Return the [X, Y] coordinate for the center point of the cell that contains the specified text.  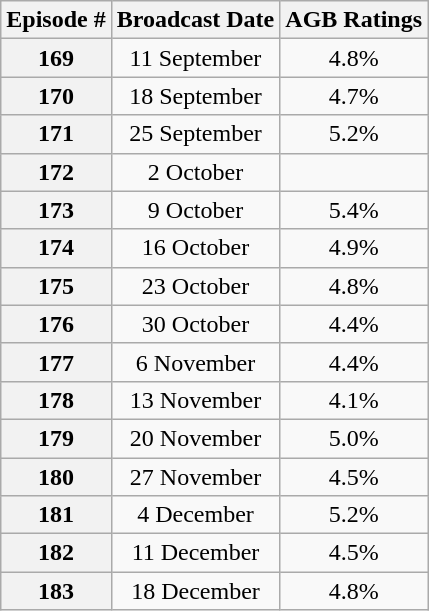
Broadcast Date [196, 20]
23 October [196, 286]
27 November [196, 477]
172 [56, 172]
18 December [196, 591]
170 [56, 96]
13 November [196, 400]
174 [56, 248]
16 October [196, 248]
20 November [196, 438]
9 October [196, 210]
4.1% [354, 400]
11 December [196, 553]
178 [56, 400]
2 October [196, 172]
175 [56, 286]
180 [56, 477]
18 September [196, 96]
179 [56, 438]
169 [56, 58]
183 [56, 591]
176 [56, 324]
177 [56, 362]
AGB Ratings [354, 20]
4.7% [354, 96]
173 [56, 210]
4.9% [354, 248]
182 [56, 553]
30 October [196, 324]
25 September [196, 134]
6 November [196, 362]
5.0% [354, 438]
171 [56, 134]
11 September [196, 58]
181 [56, 515]
Episode # [56, 20]
4 December [196, 515]
5.4% [354, 210]
